For the text-containing cell, return its midpoint in [X, Y] coordinate format. 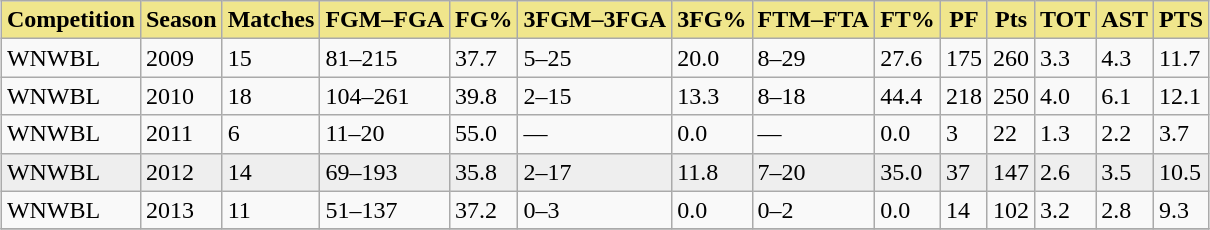
2012 [181, 172]
69–193 [385, 172]
PTS [1182, 20]
2011 [181, 134]
Season [181, 20]
2–17 [595, 172]
7–20 [814, 172]
Competition [70, 20]
11.8 [712, 172]
8–29 [814, 58]
5–25 [595, 58]
3.3 [1066, 58]
8–18 [814, 96]
Matches [271, 20]
4.3 [1125, 58]
3FG% [712, 20]
260 [1010, 58]
FGM–FGA [385, 20]
10.5 [1182, 172]
27.6 [908, 58]
0–3 [595, 210]
20.0 [712, 58]
3.7 [1182, 134]
2.2 [1125, 134]
0–2 [814, 210]
11 [271, 210]
3.2 [1066, 210]
104–261 [385, 96]
1.3 [1066, 134]
2010 [181, 96]
3.5 [1125, 172]
12.1 [1182, 96]
2.6 [1066, 172]
22 [1010, 134]
51–137 [385, 210]
6.1 [1125, 96]
PF [964, 20]
6 [271, 134]
2.8 [1125, 210]
15 [271, 58]
250 [1010, 96]
2009 [181, 58]
39.8 [484, 96]
Pts [1010, 20]
55.0 [484, 134]
44.4 [908, 96]
AST [1125, 20]
2013 [181, 210]
3FGM–3FGA [595, 20]
TOT [1066, 20]
13.3 [712, 96]
37 [964, 172]
18 [271, 96]
37.2 [484, 210]
2–15 [595, 96]
218 [964, 96]
147 [1010, 172]
FTM–FTA [814, 20]
175 [964, 58]
11–20 [385, 134]
3 [964, 134]
4.0 [1066, 96]
35.0 [908, 172]
81–215 [385, 58]
9.3 [1182, 210]
FT% [908, 20]
11.7 [1182, 58]
102 [1010, 210]
37.7 [484, 58]
FG% [484, 20]
35.8 [484, 172]
